For the text-containing cell, return its midpoint in (X, Y) coordinate format. 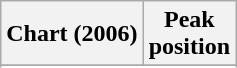
Chart (2006) (72, 34)
Peakposition (189, 34)
